For the text-containing cell, return its midpoint in [X, Y] coordinate format. 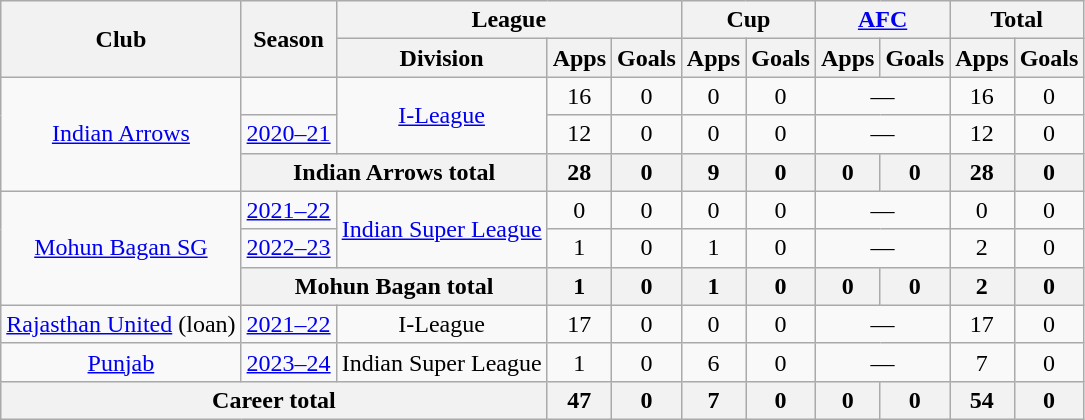
Indian Arrows total [394, 172]
54 [982, 400]
Mohun Bagan total [394, 286]
47 [579, 400]
Total [1017, 20]
Cup [748, 20]
Rajasthan United (loan) [121, 324]
AFC [882, 20]
League [508, 20]
2020–21 [288, 134]
6 [713, 362]
2022–23 [288, 248]
2023–24 [288, 362]
Punjab [121, 362]
Club [121, 39]
Division [442, 58]
Indian Arrows [121, 134]
9 [713, 172]
Season [288, 39]
Career total [274, 400]
Mohun Bagan SG [121, 248]
